Determine the [X, Y] coordinate at the center of the cell enclosing the given text.  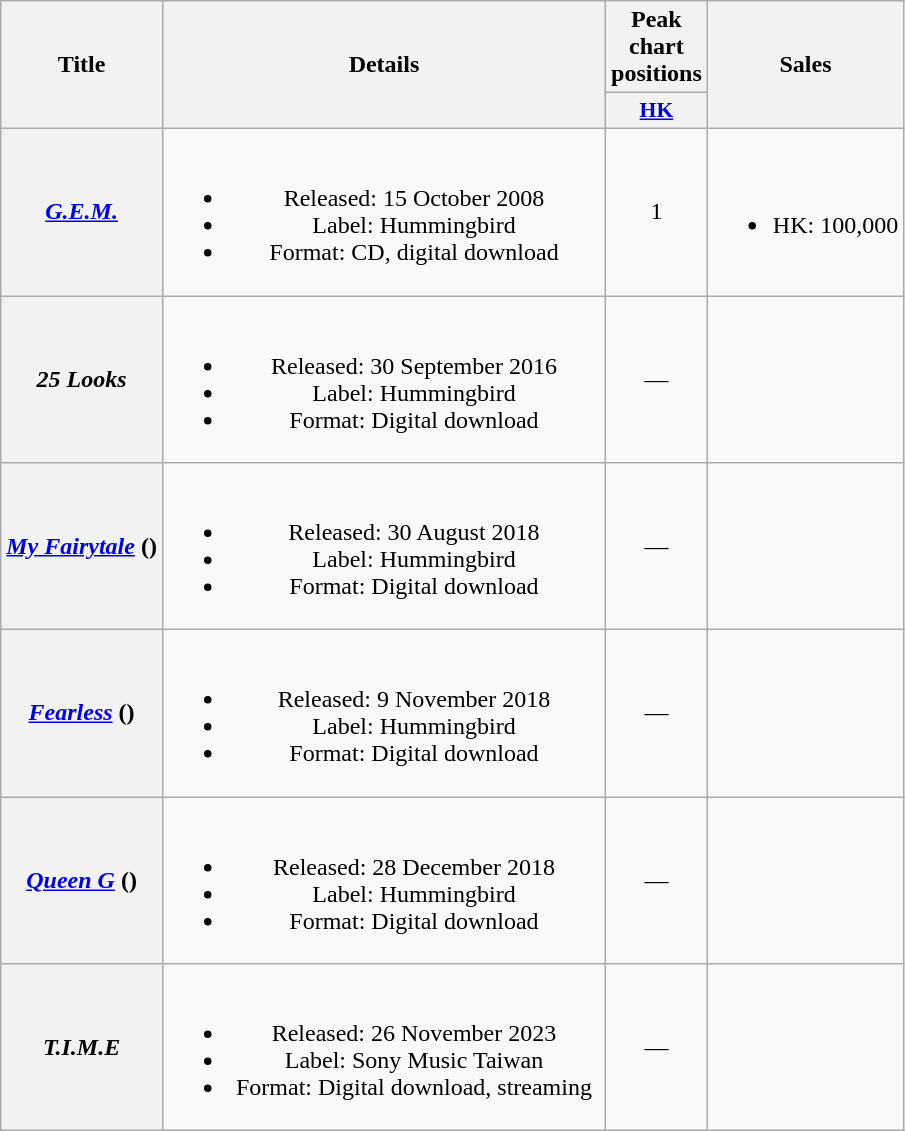
Released: 30 September 2016Label: HummingbirdFormat: Digital download [384, 380]
HK [657, 111]
HK: 100,000 [805, 212]
Title [82, 65]
Sales [805, 65]
Released: 30 August 2018Label: HummingbirdFormat: Digital download [384, 546]
Released: 28 December 2018Label: HummingbirdFormat: Digital download [384, 880]
Released: 9 November 2018Label: HummingbirdFormat: Digital download [384, 714]
My Fairytale () [82, 546]
Peak chart positions [657, 47]
Released: 26 November 2023Label: Sony Music TaiwanFormat: Digital download, streaming [384, 1048]
25 Looks [82, 380]
T.I.M.E [82, 1048]
1 [657, 212]
Details [384, 65]
Released: 15 October 2008Label: HummingbirdFormat: CD, digital download [384, 212]
Fearless () [82, 714]
Queen G () [82, 880]
G.E.M. [82, 212]
